Find where the given text appears and provide that cell's center as [X, Y] coordinate. 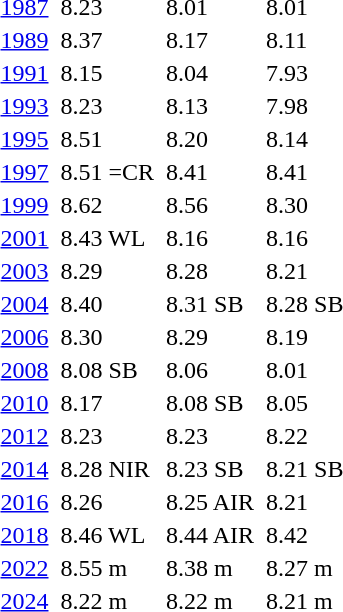
8.62 [108, 205]
8.26 [108, 502]
8.44 AIR [210, 535]
8.43 WL [108, 238]
8.13 [210, 106]
8.30 [108, 337]
8.55 m [108, 568]
8.37 [108, 40]
8.25 AIR [210, 502]
8.28 NIR [108, 469]
8.20 [210, 139]
8.38 m [210, 568]
8.51 [108, 139]
8.56 [210, 205]
8.16 [210, 238]
8.40 [108, 304]
8.51 =CR [108, 172]
8.28 [210, 271]
8.23 SB [210, 469]
8.31 SB [210, 304]
8.06 [210, 370]
8.04 [210, 73]
8.46 WL [108, 535]
8.41 [210, 172]
8.15 [108, 73]
